Search for the cell housing the specified text and yield its [x, y] center coordinate. 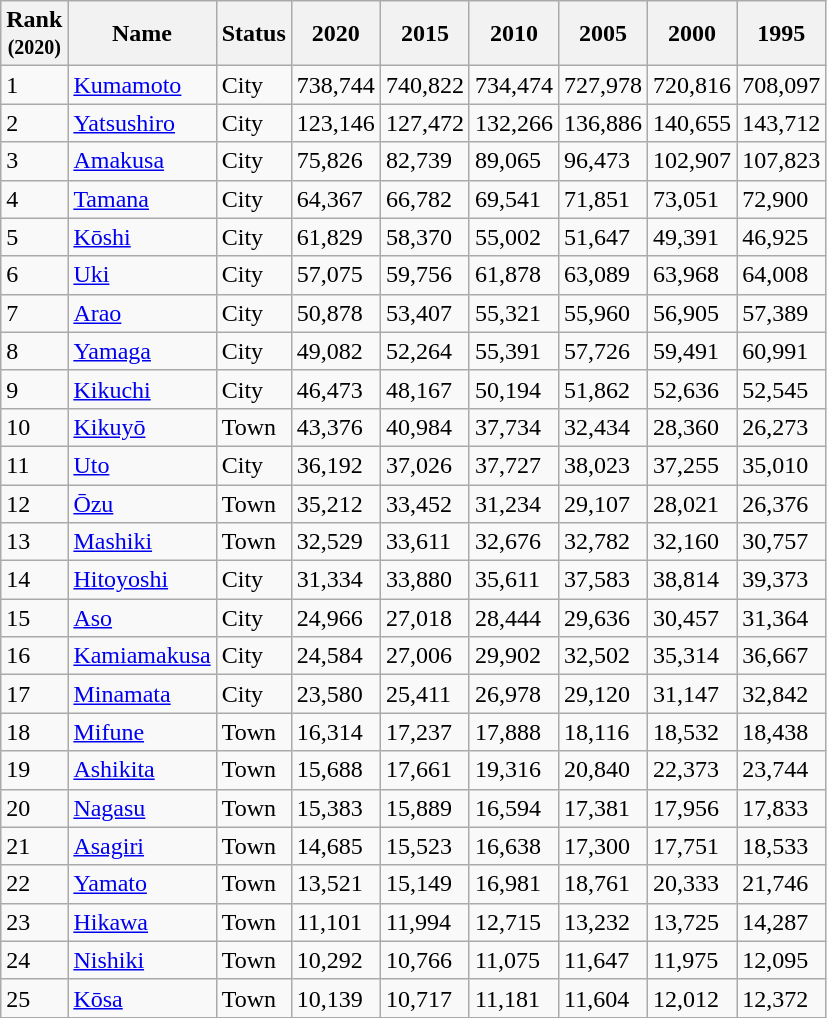
43,376 [336, 427]
11,181 [514, 998]
58,370 [424, 237]
49,082 [336, 351]
25 [34, 998]
57,075 [336, 275]
55,960 [602, 313]
16,638 [514, 846]
26,273 [782, 427]
28,360 [692, 427]
56,905 [692, 313]
40,984 [424, 427]
136,886 [602, 123]
14,685 [336, 846]
22 [34, 884]
Hikawa [142, 922]
61,878 [514, 275]
57,726 [602, 351]
30,457 [692, 618]
2000 [692, 34]
11,647 [602, 960]
15,523 [424, 846]
16,594 [514, 808]
37,255 [692, 465]
734,474 [514, 85]
Arao [142, 313]
Name [142, 34]
15,688 [336, 770]
11,994 [424, 922]
7 [34, 313]
13,521 [336, 884]
16,314 [336, 732]
2005 [602, 34]
16 [34, 656]
63,089 [602, 275]
Mifune [142, 732]
12 [34, 503]
33,452 [424, 503]
140,655 [692, 123]
Yatsushiro [142, 123]
Mashiki [142, 542]
132,266 [514, 123]
17,381 [602, 808]
19,316 [514, 770]
Kamiamakusa [142, 656]
Status [254, 34]
55,321 [514, 313]
69,541 [514, 199]
Kōsa [142, 998]
26,376 [782, 503]
17,237 [424, 732]
26,978 [514, 694]
61,829 [336, 237]
2020 [336, 34]
11 [34, 465]
55,391 [514, 351]
32,782 [602, 542]
11,075 [514, 960]
10,717 [424, 998]
35,314 [692, 656]
18,533 [782, 846]
2010 [514, 34]
9 [34, 389]
63,968 [692, 275]
17,661 [424, 770]
28,444 [514, 618]
22,373 [692, 770]
Aso [142, 618]
102,907 [692, 161]
12,715 [514, 922]
59,756 [424, 275]
71,851 [602, 199]
96,473 [602, 161]
51,647 [602, 237]
32,842 [782, 694]
37,727 [514, 465]
5 [34, 237]
Kikuyō [142, 427]
89,065 [514, 161]
50,194 [514, 389]
Ashikita [142, 770]
Yamato [142, 884]
75,826 [336, 161]
13,725 [692, 922]
29,902 [514, 656]
Nishiki [142, 960]
17 [34, 694]
15,383 [336, 808]
2 [34, 123]
23,580 [336, 694]
12,012 [692, 998]
35,212 [336, 503]
Asagiri [142, 846]
32,434 [602, 427]
8 [34, 351]
10,766 [424, 960]
46,473 [336, 389]
73,051 [692, 199]
37,583 [602, 580]
17,751 [692, 846]
64,008 [782, 275]
30,757 [782, 542]
49,391 [692, 237]
10,292 [336, 960]
60,991 [782, 351]
29,107 [602, 503]
38,023 [602, 465]
Kumamoto [142, 85]
107,823 [782, 161]
32,160 [692, 542]
29,636 [602, 618]
24,584 [336, 656]
24,966 [336, 618]
18,116 [602, 732]
66,782 [424, 199]
18,438 [782, 732]
52,264 [424, 351]
38,814 [692, 580]
31,364 [782, 618]
Hitoyoshi [142, 580]
51,862 [602, 389]
15 [34, 618]
Kikuchi [142, 389]
32,502 [602, 656]
35,010 [782, 465]
17,300 [602, 846]
19 [34, 770]
Minamata [142, 694]
25,411 [424, 694]
14 [34, 580]
727,978 [602, 85]
21 [34, 846]
18 [34, 732]
33,880 [424, 580]
14,287 [782, 922]
1995 [782, 34]
36,667 [782, 656]
740,822 [424, 85]
72,900 [782, 199]
57,389 [782, 313]
17,888 [514, 732]
31,234 [514, 503]
21,746 [782, 884]
23 [34, 922]
59,491 [692, 351]
29,120 [602, 694]
31,334 [336, 580]
46,925 [782, 237]
53,407 [424, 313]
Yamaga [142, 351]
10,139 [336, 998]
Rank(2020) [34, 34]
11,101 [336, 922]
39,373 [782, 580]
37,734 [514, 427]
10 [34, 427]
3 [34, 161]
17,956 [692, 808]
52,545 [782, 389]
15,889 [424, 808]
20,333 [692, 884]
11,604 [602, 998]
23,744 [782, 770]
52,636 [692, 389]
12,095 [782, 960]
6 [34, 275]
1 [34, 85]
32,676 [514, 542]
Tamana [142, 199]
50,878 [336, 313]
36,192 [336, 465]
Kōshi [142, 237]
127,472 [424, 123]
Ōzu [142, 503]
32,529 [336, 542]
708,097 [782, 85]
33,611 [424, 542]
4 [34, 199]
17,833 [782, 808]
720,816 [692, 85]
Amakusa [142, 161]
13,232 [602, 922]
55,002 [514, 237]
12,372 [782, 998]
64,367 [336, 199]
143,712 [782, 123]
Nagasu [142, 808]
35,611 [514, 580]
28,021 [692, 503]
13 [34, 542]
27,006 [424, 656]
18,532 [692, 732]
37,026 [424, 465]
31,147 [692, 694]
Uki [142, 275]
15,149 [424, 884]
24 [34, 960]
16,981 [514, 884]
20,840 [602, 770]
20 [34, 808]
Uto [142, 465]
18,761 [602, 884]
11,975 [692, 960]
27,018 [424, 618]
48,167 [424, 389]
123,146 [336, 123]
82,739 [424, 161]
738,744 [336, 85]
2015 [424, 34]
